Locate the cell with the specified text and output its (X, Y) center coordinate. 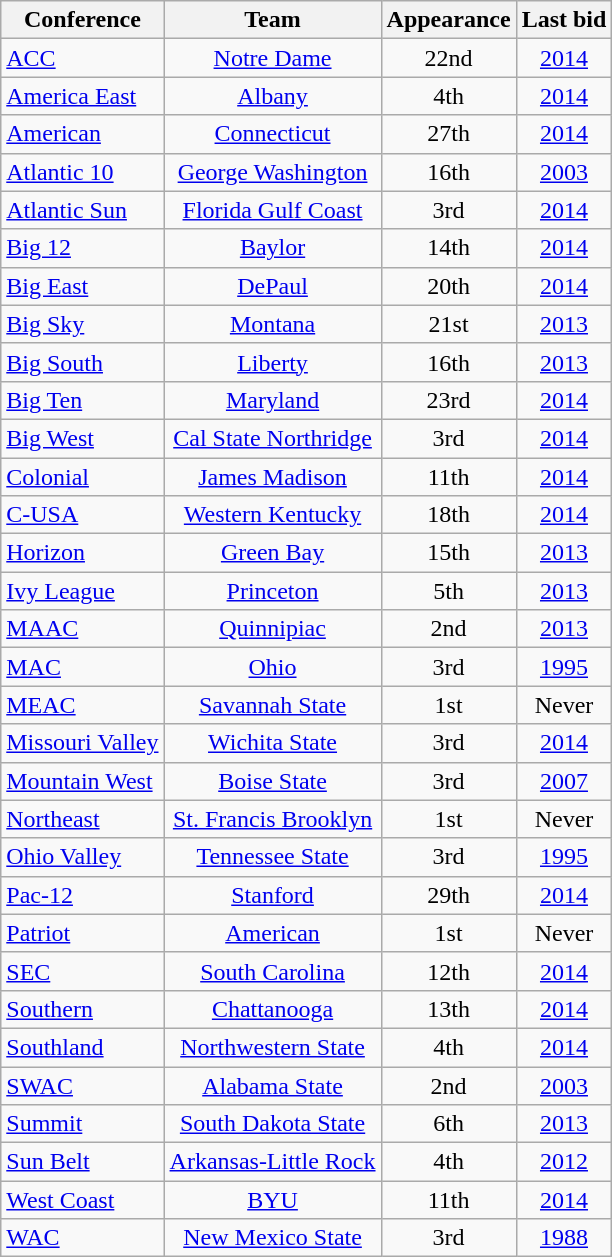
Baylor (272, 248)
James Madison (272, 477)
Big Ten (82, 400)
South Carolina (272, 971)
New Mexico State (272, 1238)
Wichita State (272, 743)
Green Bay (272, 553)
Liberty (272, 362)
Stanford (272, 895)
MEAC (82, 705)
ACC (82, 58)
St. Francis Brooklyn (272, 819)
18th (448, 515)
Northeast (82, 819)
5th (448, 591)
23rd (448, 400)
Pac-12 (82, 895)
Big South (82, 362)
Big Sky (82, 324)
Ivy League (82, 591)
12th (448, 971)
Boise State (272, 781)
Mountain West (82, 781)
Quinnipiac (272, 629)
Alabama State (272, 1085)
Albany (272, 96)
Conference (82, 20)
Appearance (448, 20)
SWAC (82, 1085)
Southland (82, 1047)
Montana (272, 324)
15th (448, 553)
Maryland (272, 400)
Big East (82, 286)
29th (448, 895)
Summit (82, 1124)
America East (82, 96)
George Washington (272, 172)
WAC (82, 1238)
6th (448, 1124)
27th (448, 134)
MAC (82, 667)
Big West (82, 438)
13th (448, 1009)
SEC (82, 971)
Ohio (272, 667)
DePaul (272, 286)
21st (448, 324)
Cal State Northridge (272, 438)
Big 12 (82, 248)
14th (448, 248)
South Dakota State (272, 1124)
MAAC (82, 629)
1988 (564, 1238)
Northwestern State (272, 1047)
Horizon (82, 553)
Last bid (564, 20)
Arkansas-Little Rock (272, 1162)
Savannah State (272, 705)
Patriot (82, 933)
22nd (448, 58)
Sun Belt (82, 1162)
BYU (272, 1200)
Florida Gulf Coast (272, 210)
Atlantic Sun (82, 210)
Team (272, 20)
Connecticut (272, 134)
Ohio Valley (82, 857)
Atlantic 10 (82, 172)
Chattanooga (272, 1009)
West Coast (82, 1200)
Colonial (82, 477)
2012 (564, 1162)
Notre Dame (272, 58)
Southern (82, 1009)
2007 (564, 781)
Western Kentucky (272, 515)
C-USA (82, 515)
Princeton (272, 591)
Tennessee State (272, 857)
Missouri Valley (82, 743)
20th (448, 286)
